Return [x, y] of the center of cell containing provided text 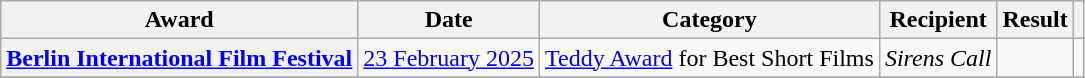
Berlin International Film Festival [180, 58]
Date [449, 20]
Result [1035, 20]
Sirens Call [938, 58]
Award [180, 20]
Recipient [938, 20]
23 February 2025 [449, 58]
Category [710, 20]
Teddy Award for Best Short Films [710, 58]
